Extract the (X, Y) coordinate from the center of the cell holding the provided text.  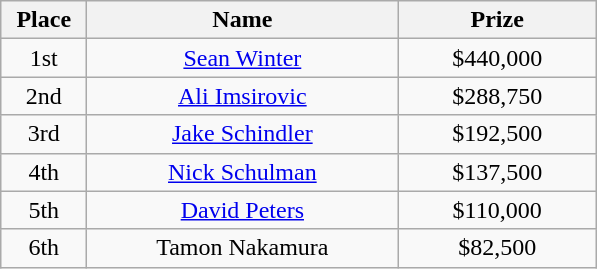
6th (44, 248)
$440,000 (498, 58)
$137,500 (498, 172)
3rd (44, 134)
$288,750 (498, 96)
$110,000 (498, 210)
Tamon Nakamura (242, 248)
4th (44, 172)
2nd (44, 96)
Jake Schindler (242, 134)
David Peters (242, 210)
1st (44, 58)
5th (44, 210)
Sean Winter (242, 58)
Nick Schulman (242, 172)
Prize (498, 20)
Ali Imsirovic (242, 96)
$192,500 (498, 134)
Name (242, 20)
$82,500 (498, 248)
Place (44, 20)
